Return [x, y] of the center of cell containing provided text 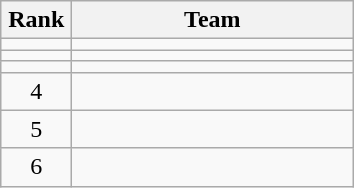
5 [36, 129]
4 [36, 91]
Team [212, 20]
6 [36, 167]
Rank [36, 20]
